For the text-containing cell, return its midpoint in (X, Y) coordinate format. 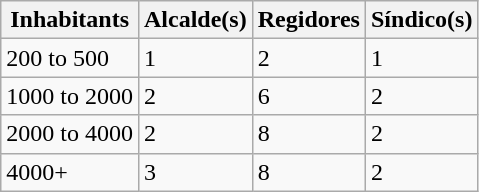
Regidores (308, 20)
200 to 500 (70, 58)
Inhabitants (70, 20)
3 (195, 172)
Síndico(s) (421, 20)
6 (308, 96)
4000+ (70, 172)
2000 to 4000 (70, 134)
Alcalde(s) (195, 20)
1000 to 2000 (70, 96)
